Find where the given text appears and provide that cell's center as [X, Y] coordinate. 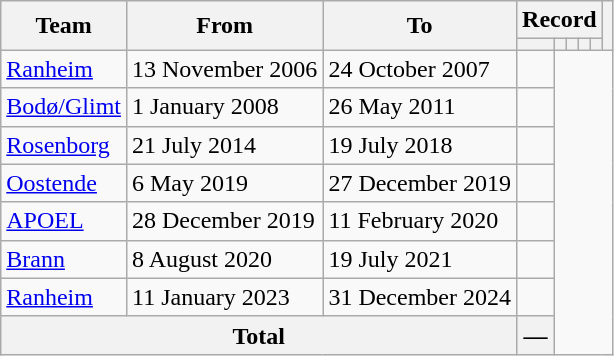
19 July 2021 [420, 259]
APOEL [64, 221]
1 January 2008 [224, 107]
Team [64, 26]
11 February 2020 [420, 221]
24 October 2007 [420, 69]
27 December 2019 [420, 183]
8 August 2020 [224, 259]
Rosenborg [64, 145]
Brann [64, 259]
31 December 2024 [420, 297]
From [224, 26]
Total [259, 335]
21 July 2014 [224, 145]
13 November 2006 [224, 69]
Oostende [64, 183]
Bodø/Glimt [64, 107]
Record [560, 20]
To [420, 26]
6 May 2019 [224, 183]
— [536, 335]
26 May 2011 [420, 107]
28 December 2019 [224, 221]
11 January 2023 [224, 297]
19 July 2018 [420, 145]
